Detect which cell encompasses the target text, then output its [x, y] center coordinate. 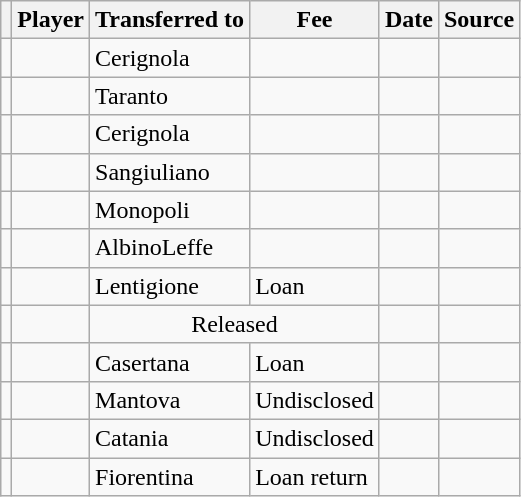
Mantova [170, 400]
Source [478, 20]
Loan return [315, 477]
AlbinoLeffe [170, 248]
Player [51, 20]
Released [235, 324]
Casertana [170, 362]
Transferred to [170, 20]
Catania [170, 438]
Sangiuliano [170, 172]
Taranto [170, 96]
Fee [315, 20]
Monopoli [170, 210]
Fiorentina [170, 477]
Lentigione [170, 286]
Date [408, 20]
